Capture the cell that displays the provided text and extract its [X, Y] central coordinate. 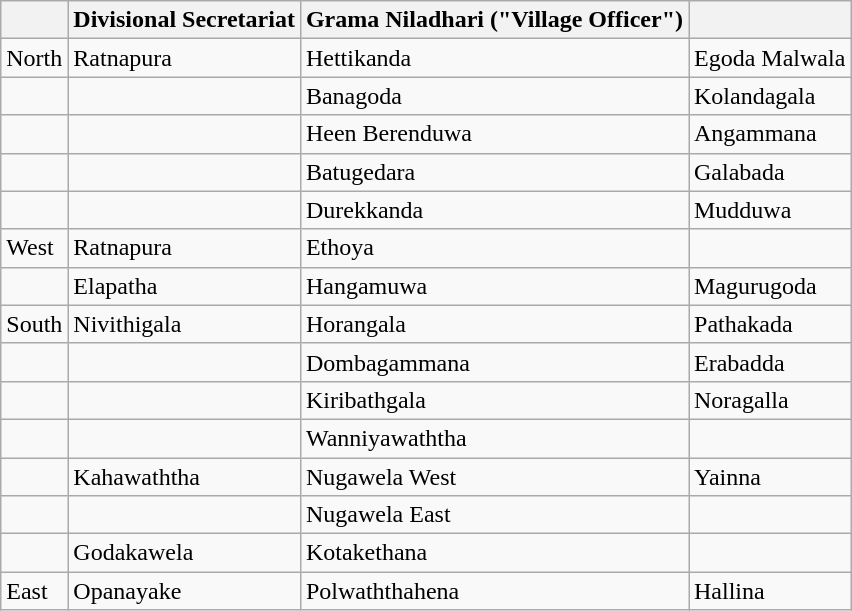
West [34, 248]
Kiribathgala [494, 400]
Heen Berenduwa [494, 134]
Nugawela West [494, 477]
Kotakethana [494, 553]
Noragalla [769, 400]
Opanayake [184, 591]
Batugedara [494, 172]
Angammana [769, 134]
Divisional Secretariat [184, 20]
Banagoda [494, 96]
Polwaththahena [494, 591]
Nugawela East [494, 515]
Godakawela [184, 553]
Hettikanda [494, 58]
Elapatha [184, 286]
Wanniyawaththa [494, 438]
Kahawaththa [184, 477]
North [34, 58]
Mudduwa [769, 210]
Ethoya [494, 248]
Kolandagala [769, 96]
Durekkanda [494, 210]
Magurugoda [769, 286]
Pathakada [769, 324]
Hallina [769, 591]
Egoda Malwala [769, 58]
Dombagammana [494, 362]
Hangamuwa [494, 286]
Yainna [769, 477]
South [34, 324]
Horangala [494, 324]
Galabada [769, 172]
Erabadda [769, 362]
Nivithigala [184, 324]
Grama Niladhari ("Village Officer") [494, 20]
East [34, 591]
